Find where the given text appears and provide that cell's center as (x, y) coordinate. 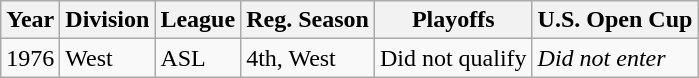
Year (30, 20)
Division (108, 20)
Reg. Season (308, 20)
ASL (198, 58)
Did not enter (615, 58)
U.S. Open Cup (615, 20)
4th, West (308, 58)
Did not qualify (453, 58)
League (198, 20)
Playoffs (453, 20)
West (108, 58)
1976 (30, 58)
